Scan for the cell matching the given text and deliver its (x, y) coordinate at center. 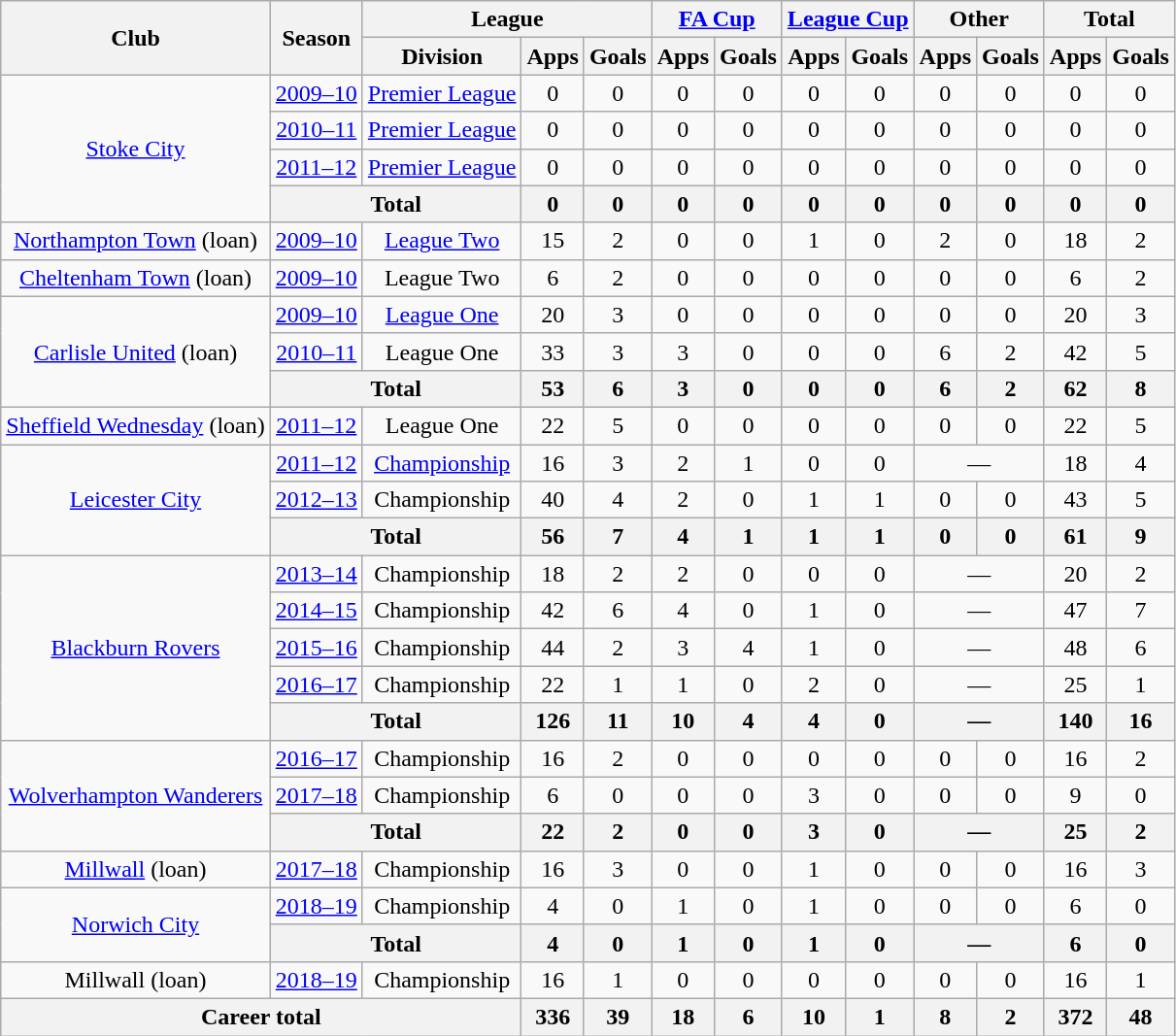
Leicester City (136, 500)
League Cup (848, 19)
Blackburn Rovers (136, 648)
Other (979, 19)
Season (317, 38)
39 (618, 1017)
140 (1075, 721)
Carlisle United (loan) (136, 351)
Stoke City (136, 149)
44 (553, 648)
Cheltenham Town (loan) (136, 278)
56 (553, 537)
336 (553, 1017)
62 (1075, 388)
126 (553, 721)
33 (553, 351)
2012–13 (317, 500)
Career total (261, 1017)
43 (1075, 500)
61 (1075, 537)
372 (1075, 1017)
Wolverhampton Wanderers (136, 795)
2015–16 (317, 648)
Northampton Town (loan) (136, 241)
40 (553, 500)
Division (442, 56)
53 (553, 388)
2013–14 (317, 574)
47 (1075, 611)
Sheffield Wednesday (loan) (136, 425)
15 (553, 241)
Norwich City (136, 924)
League (507, 19)
2014–15 (317, 611)
Club (136, 38)
11 (618, 721)
FA Cup (717, 19)
